Find where the given text appears and provide that cell's center as [X, Y] coordinate. 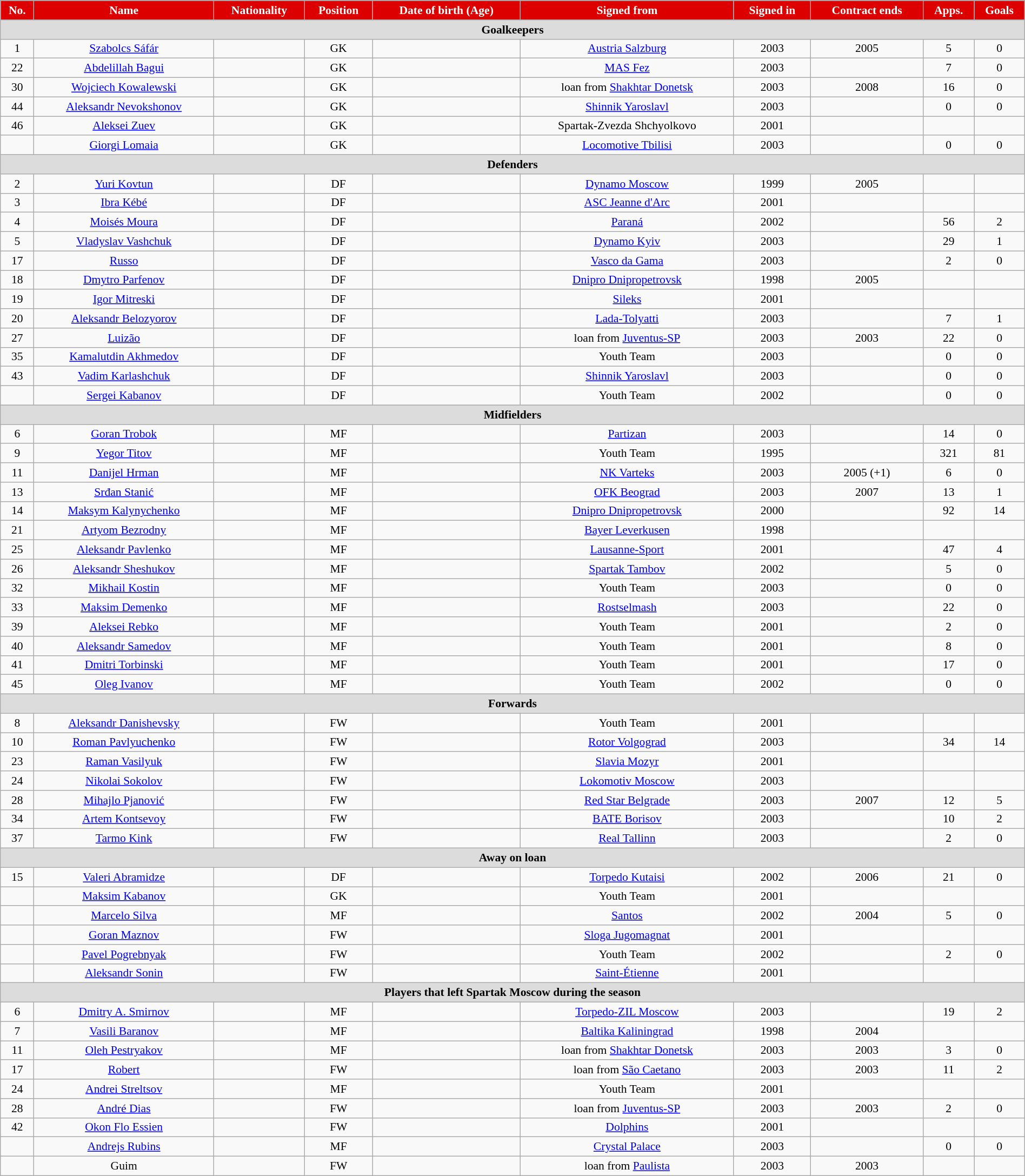
25 [17, 550]
44 [17, 107]
Aleksandr Danishevsky [124, 723]
Dmitry A. Smirnov [124, 1012]
Maksim Kabanov [124, 896]
27 [17, 338]
Paraná [627, 222]
Andrei Streltsov [124, 1089]
Position [338, 10]
15 [17, 877]
9 [17, 454]
Lokomotiv Moscow [627, 781]
Sloga Jugomagnat [627, 935]
ASC Jeanne d'Arc [627, 203]
18 [17, 280]
Torpedo Kutaisi [627, 877]
Rotor Volgograd [627, 742]
81 [999, 454]
Mihajlo Pjanović [124, 800]
Aleksandr Pavlenko [124, 550]
Midfielders [512, 415]
45 [17, 685]
Marcelo Silva [124, 916]
2006 [867, 877]
Szabolcs Sáfár [124, 49]
Yuri Kovtun [124, 184]
1999 [772, 184]
Locomotive Tbilisi [627, 145]
Sergei Kabanov [124, 396]
Signed from [627, 10]
46 [17, 126]
47 [949, 550]
20 [17, 318]
Okon Flo Essien [124, 1127]
Vasili Baranov [124, 1031]
Players that left Spartak Moscow during the season [512, 993]
Real Tallinn [627, 839]
Forwards [512, 704]
43 [17, 376]
Guim [124, 1166]
Igor Mitreski [124, 300]
23 [17, 762]
Apps. [949, 10]
Roman Pavlyuchenko [124, 742]
2008 [867, 88]
Spartak-Zvezda Shchyolkovo [627, 126]
Torpedo-ZIL Moscow [627, 1012]
37 [17, 839]
Dmytro Parfenov [124, 280]
Moisés Moura [124, 222]
MAS Fez [627, 68]
Yegor Titov [124, 454]
41 [17, 665]
Lausanne-Sport [627, 550]
Aleksei Rebko [124, 627]
42 [17, 1127]
Abdelillah Bagui [124, 68]
Away on loan [512, 858]
Crystal Palace [627, 1147]
Slavia Mozyr [627, 762]
Goran Trobok [124, 434]
Dynamo Moscow [627, 184]
Vladyslav Vashchuk [124, 242]
26 [17, 569]
12 [949, 800]
Rostselmash [627, 608]
Lada-Tolyatti [627, 318]
Dolphins [627, 1127]
40 [17, 646]
Robert [124, 1070]
OFK Beograd [627, 492]
Spartak Tambov [627, 569]
Date of birth (Age) [447, 10]
39 [17, 627]
Aleksandr Nevokshonov [124, 107]
No. [17, 10]
29 [949, 242]
Wojciech Kowalewski [124, 88]
Aleksei Zuev [124, 126]
Raman Vasilyuk [124, 762]
Contract ends [867, 10]
Nationality [259, 10]
33 [17, 608]
Santos [627, 916]
2000 [772, 511]
Giorgi Lomaia [124, 145]
BATE Borisov [627, 819]
321 [949, 454]
Aleksandr Sonin [124, 973]
Artyom Bezrodny [124, 530]
Oleg Ivanov [124, 685]
Danijel Hrman [124, 473]
Valeri Abramidze [124, 877]
Oleh Pestryakov [124, 1051]
30 [17, 88]
Luizão [124, 338]
Srđan Stanić [124, 492]
loan from Paulista [627, 1166]
Goalkeepers [512, 30]
Maksym Kalynychenko [124, 511]
Signed in [772, 10]
Artem Kontsevoy [124, 819]
Andrejs Rubins [124, 1147]
André Dias [124, 1108]
Red Star Belgrade [627, 800]
92 [949, 511]
Defenders [512, 164]
Bayer Leverkusen [627, 530]
NK Varteks [627, 473]
Baltika Kaliningrad [627, 1031]
Goran Maznov [124, 935]
Pavel Pogrebnyak [124, 954]
1995 [772, 454]
Sileks [627, 300]
56 [949, 222]
Nikolai Sokolov [124, 781]
16 [949, 88]
Vadim Karlashchuk [124, 376]
2005 (+1) [867, 473]
Partizan [627, 434]
Aleksandr Sheshukov [124, 569]
Ibra Kébé [124, 203]
loan from São Caetano [627, 1070]
Russo [124, 261]
Goals [999, 10]
Mikhail Kostin [124, 588]
Dynamo Kyiv [627, 242]
Aleksandr Samedov [124, 646]
Dmitri Torbinski [124, 665]
32 [17, 588]
Saint-Étienne [627, 973]
Vasco da Gama [627, 261]
35 [17, 357]
Maksim Demenko [124, 608]
Aleksandr Belozyorov [124, 318]
Name [124, 10]
Austria Salzburg [627, 49]
Tarmo Kink [124, 839]
Kamalutdin Akhmedov [124, 357]
